Return the [X, Y] coordinate for the center point of the cell that contains the specified text.  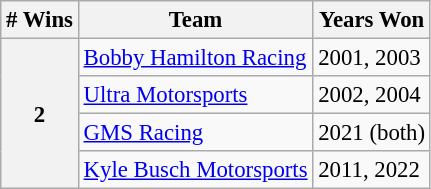
Ultra Motorsports [196, 95]
Bobby Hamilton Racing [196, 58]
2 [40, 114]
# Wins [40, 20]
Years Won [372, 20]
2001, 2003 [372, 58]
GMS Racing [196, 133]
2002, 2004 [372, 95]
2021 (both) [372, 133]
Team [196, 20]
2011, 2022 [372, 170]
Kyle Busch Motorsports [196, 170]
